Scan for the cell matching the given text and deliver its [x, y] coordinate at center. 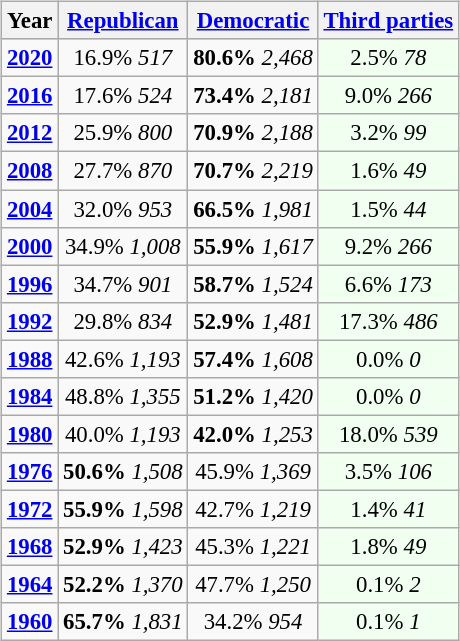
57.4% 1,608 [253, 359]
42.7% 1,219 [253, 509]
0.1% 1 [388, 622]
32.0% 953 [123, 209]
52.9% 1,481 [253, 321]
6.6% 173 [388, 284]
70.9% 2,188 [253, 133]
2000 [30, 246]
25.9% 800 [123, 133]
50.6% 1,508 [123, 472]
2004 [30, 209]
3.5% 106 [388, 472]
1.6% 49 [388, 171]
42.6% 1,193 [123, 359]
42.0% 1,253 [253, 434]
2020 [30, 58]
9.2% 266 [388, 246]
17.6% 524 [123, 96]
55.9% 1,598 [123, 509]
34.7% 901 [123, 284]
1960 [30, 622]
2008 [30, 171]
Democratic [253, 21]
17.3% 486 [388, 321]
1964 [30, 584]
52.2% 1,370 [123, 584]
34.2% 954 [253, 622]
40.0% 1,193 [123, 434]
1.5% 44 [388, 209]
Republican [123, 21]
18.0% 539 [388, 434]
16.9% 517 [123, 58]
45.3% 1,221 [253, 547]
27.7% 870 [123, 171]
52.9% 1,423 [123, 547]
29.8% 834 [123, 321]
1992 [30, 321]
70.7% 2,219 [253, 171]
80.6% 2,468 [253, 58]
2016 [30, 96]
1996 [30, 284]
48.8% 1,355 [123, 396]
1968 [30, 547]
58.7% 1,524 [253, 284]
1980 [30, 434]
1976 [30, 472]
51.2% 1,420 [253, 396]
34.9% 1,008 [123, 246]
Third parties [388, 21]
47.7% 1,250 [253, 584]
1984 [30, 396]
1.8% 49 [388, 547]
9.0% 266 [388, 96]
66.5% 1,981 [253, 209]
2012 [30, 133]
45.9% 1,369 [253, 472]
2.5% 78 [388, 58]
65.7% 1,831 [123, 622]
Year [30, 21]
0.1% 2 [388, 584]
3.2% 99 [388, 133]
73.4% 2,181 [253, 96]
1.4% 41 [388, 509]
1972 [30, 509]
55.9% 1,617 [253, 246]
1988 [30, 359]
